Find where the given text appears and provide that cell's center as [X, Y] coordinate. 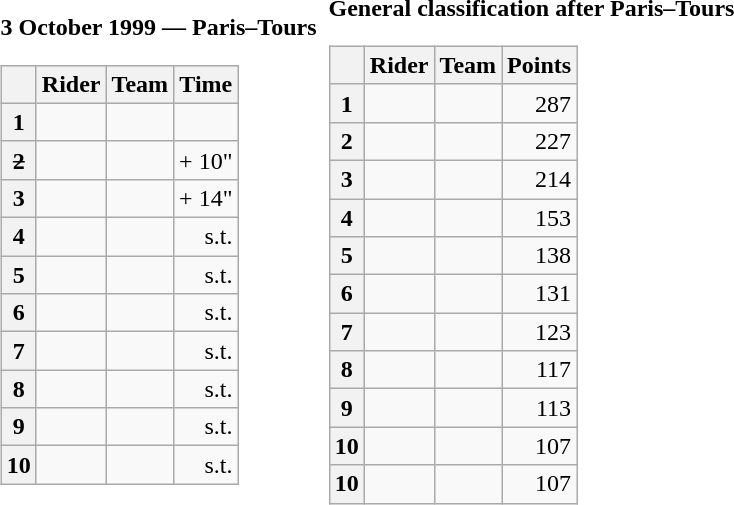
Time [206, 84]
153 [540, 217]
Points [540, 65]
287 [540, 103]
117 [540, 370]
138 [540, 256]
+ 10" [206, 160]
+ 14" [206, 198]
123 [540, 332]
131 [540, 294]
227 [540, 141]
113 [540, 408]
214 [540, 179]
